Detect which cell encompasses the target text, then output its [x, y] center coordinate. 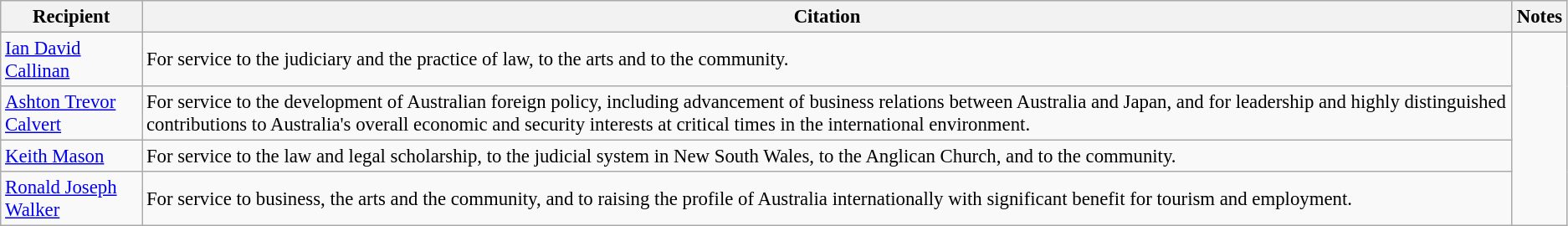
Notes [1540, 17]
Recipient [72, 17]
For service to the judiciary and the practice of law, to the arts and to the community. [828, 60]
Keith Mason [72, 157]
Ian David Callinan [72, 60]
Citation [828, 17]
For service to the law and legal scholarship, to the judicial system in New South Wales, to the Anglican Church, and to the community. [828, 157]
Ashton Trevor Calvert [72, 114]
Ronald Joseph Walker [72, 199]
